Search for the cell housing the specified text and yield its [X, Y] center coordinate. 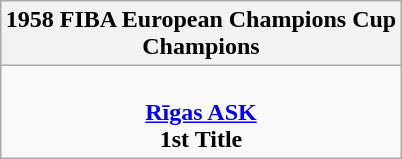
1958 FIBA European Champions CupChampions [200, 34]
Rīgas ASK 1st Title [200, 112]
